Detect which cell encompasses the target text, then output its (X, Y) center coordinate. 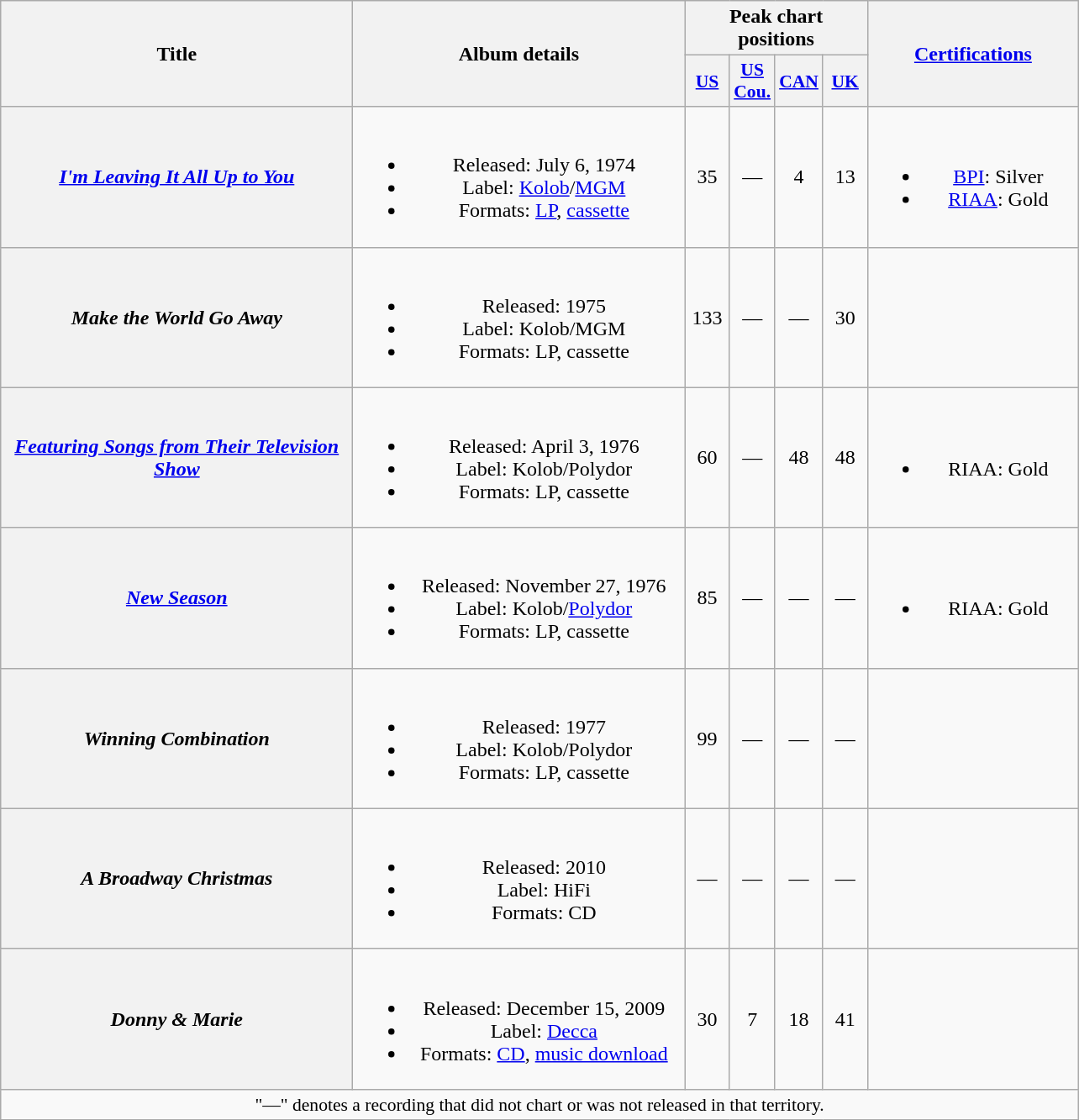
Make the World Go Away (176, 318)
BPI: SilverRIAA: Gold (973, 176)
60 (708, 457)
13 (845, 176)
4 (798, 176)
A Broadway Christmas (176, 879)
Winning Combination (176, 738)
99 (708, 738)
I'm Leaving It All Up to You (176, 176)
Released: November 27, 1976Label: Kolob/PolydorFormats: LP, cassette (519, 598)
41 (845, 1018)
Released: July 6, 1974Label: Kolob/MGMFormats: LP, cassette (519, 176)
Released: 1977Label: Kolob/PolydorFormats: LP, cassette (519, 738)
Donny & Marie (176, 1018)
UK (845, 81)
CAN (798, 81)
18 (798, 1018)
Featuring Songs from Their TelevisionShow (176, 457)
New Season (176, 598)
Released: April 3, 1976Label: Kolob/PolydorFormats: LP, cassette (519, 457)
US (708, 81)
"—" denotes a recording that did not chart or was not released in that territory. (539, 1104)
Title (176, 54)
85 (708, 598)
7 (752, 1018)
Released: December 15, 2009Label: DeccaFormats: CD, music download (519, 1018)
USCou. (752, 81)
Album details (519, 54)
Certifications (973, 54)
Released: 1975Label: Kolob/MGMFormats: LP, cassette (519, 318)
Peak chart positions (776, 29)
Released: 2010Label: HiFiFormats: CD (519, 879)
133 (708, 318)
35 (708, 176)
